Output the [x, y] coordinate of the center of the cell containing the given text.  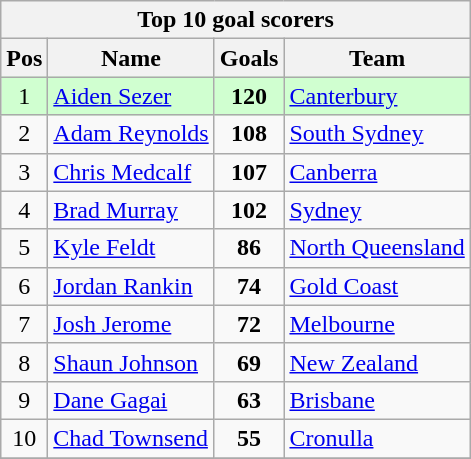
107 [249, 172]
63 [249, 400]
Sydney [377, 210]
2 [24, 134]
Gold Coast [377, 286]
Canterbury [377, 96]
Chris Medcalf [131, 172]
Pos [24, 58]
102 [249, 210]
Brisbane [377, 400]
69 [249, 362]
Adam Reynolds [131, 134]
Dane Gagai [131, 400]
South Sydney [377, 134]
1 [24, 96]
Brad Murray [131, 210]
8 [24, 362]
5 [24, 248]
7 [24, 324]
Team [377, 58]
10 [24, 438]
Chad Townsend [131, 438]
55 [249, 438]
72 [249, 324]
Kyle Feldt [131, 248]
6 [24, 286]
New Zealand [377, 362]
Jordan Rankin [131, 286]
Goals [249, 58]
108 [249, 134]
74 [249, 286]
Josh Jerome [131, 324]
Shaun Johnson [131, 362]
Top 10 goal scorers [236, 20]
120 [249, 96]
3 [24, 172]
4 [24, 210]
86 [249, 248]
North Queensland [377, 248]
Canberra [377, 172]
Name [131, 58]
Aiden Sezer [131, 96]
Cronulla [377, 438]
9 [24, 400]
Melbourne [377, 324]
